Detect which cell encompasses the target text, then output its [X, Y] center coordinate. 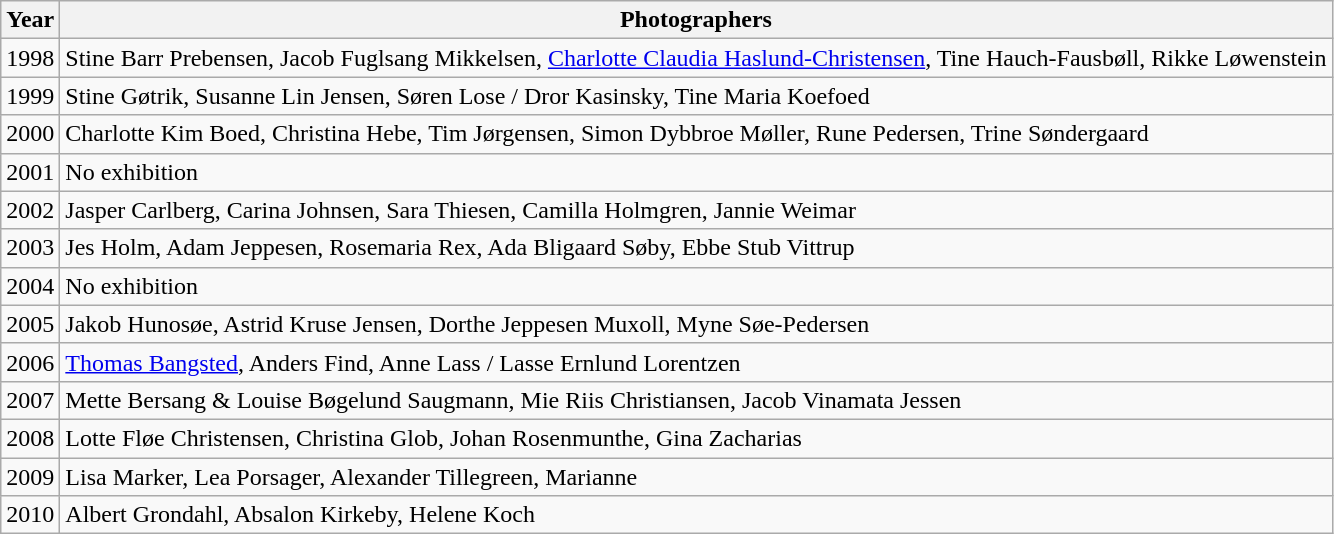
Stine Barr Prebensen, Jacob Fuglsang Mikkelsen, Charlotte Claudia Haslund-Christensen, Tine Hauch-Fausbøll, Rikke Løwenstein [696, 58]
Charlotte Kim Boed, Christina Hebe, Tim Jørgensen, Simon Dybbroe Møller, Rune Pedersen, Trine Søndergaard [696, 134]
Mette Bersang & Louise Bøgelund Saugmann, Mie Riis Christiansen, Jacob Vinamata Jessen [696, 400]
Albert Grondahl, Absalon Kirkeby, Helene Koch [696, 515]
1998 [30, 58]
2001 [30, 172]
2000 [30, 134]
Jes Holm, Adam Jeppesen, Rosemaria Rex, Ada Bligaard Søby, Ebbe Stub Vittrup [696, 248]
2004 [30, 286]
2008 [30, 438]
Lotte Fløe Christensen, Christina Glob, Johan Rosenmunthe, Gina Zacharias [696, 438]
Stine Gøtrik, Susanne Lin Jensen, Søren Lose / Dror Kasinsky, Tine Maria Koefoed [696, 96]
Photographers [696, 20]
2003 [30, 248]
2010 [30, 515]
2006 [30, 362]
2009 [30, 477]
2002 [30, 210]
Year [30, 20]
Jakob Hunosøe, Astrid Kruse Jensen, Dorthe Jeppesen Muxoll, Myne Søe-Pedersen [696, 324]
1999 [30, 96]
Lisa Marker, Lea Porsager, Alexander Tillegreen, Marianne [696, 477]
Thomas Bangsted, Anders Find, Anne Lass / Lasse Ernlund Lorentzen [696, 362]
2005 [30, 324]
2007 [30, 400]
Jasper Carlberg, Carina Johnsen, Sara Thiesen, Camilla Holmgren, Jannie Weimar [696, 210]
